Identify which cell holds the provided text, then report its (X, Y) central coordinate. 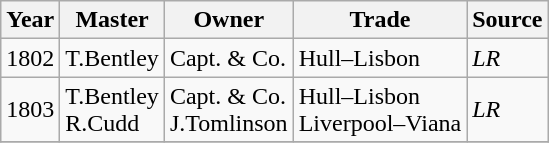
Hull–Lisbon (380, 58)
1803 (30, 110)
T.Bentley (112, 58)
T.BentleyR.Cudd (112, 110)
1802 (30, 58)
Source (508, 20)
Trade (380, 20)
Year (30, 20)
Owner (228, 20)
Capt. & Co. (228, 58)
Capt. & Co.J.Tomlinson (228, 110)
Master (112, 20)
Hull–LisbonLiverpool–Viana (380, 110)
